Locate the cell with the specified text and output its (X, Y) center coordinate. 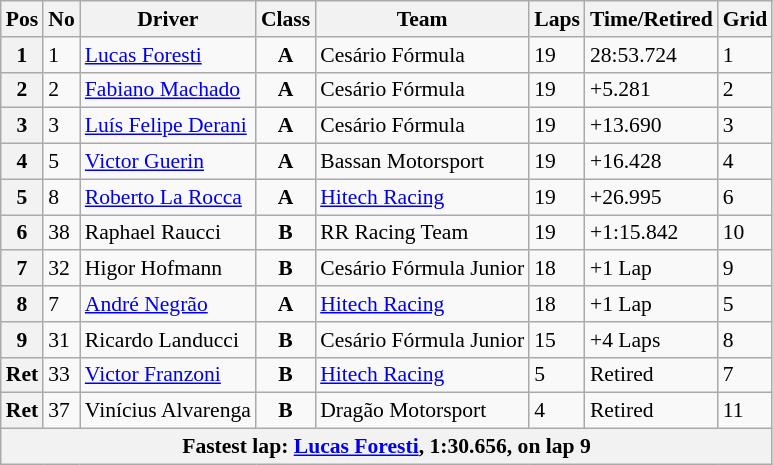
28:53.724 (652, 55)
Lucas Foresti (168, 55)
Dragão Motorsport (422, 411)
André Negrão (168, 304)
Class (286, 19)
Pos (22, 19)
+13.690 (652, 126)
32 (62, 269)
Victor Guerin (168, 162)
31 (62, 340)
Fabiano Machado (168, 90)
Roberto La Rocca (168, 197)
No (62, 19)
Driver (168, 19)
Raphael Raucci (168, 233)
+1:15.842 (652, 233)
+16.428 (652, 162)
15 (557, 340)
Luís Felipe Derani (168, 126)
11 (746, 411)
+4 Laps (652, 340)
38 (62, 233)
Higor Hofmann (168, 269)
Victor Franzoni (168, 375)
37 (62, 411)
Bassan Motorsport (422, 162)
Time/Retired (652, 19)
Vinícius Alvarenga (168, 411)
10 (746, 233)
+26.995 (652, 197)
Fastest lap: Lucas Foresti, 1:30.656, on lap 9 (387, 447)
Ricardo Landucci (168, 340)
Grid (746, 19)
Team (422, 19)
+5.281 (652, 90)
33 (62, 375)
RR Racing Team (422, 233)
Laps (557, 19)
